Provide the [x, y] coordinate of the cell's center where the given text is located.  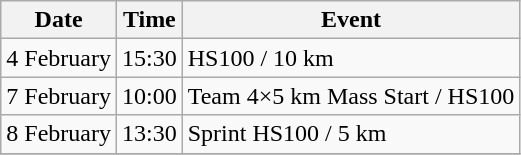
7 February [59, 96]
HS100 / 10 km [351, 58]
Time [149, 20]
13:30 [149, 134]
10:00 [149, 96]
15:30 [149, 58]
Team 4×5 km Mass Start / HS100 [351, 96]
4 February [59, 58]
8 February [59, 134]
Date [59, 20]
Event [351, 20]
Sprint HS100 / 5 km [351, 134]
